Pinpoint the cell where the given text exists, returning its [x, y] midpoint coordinate. 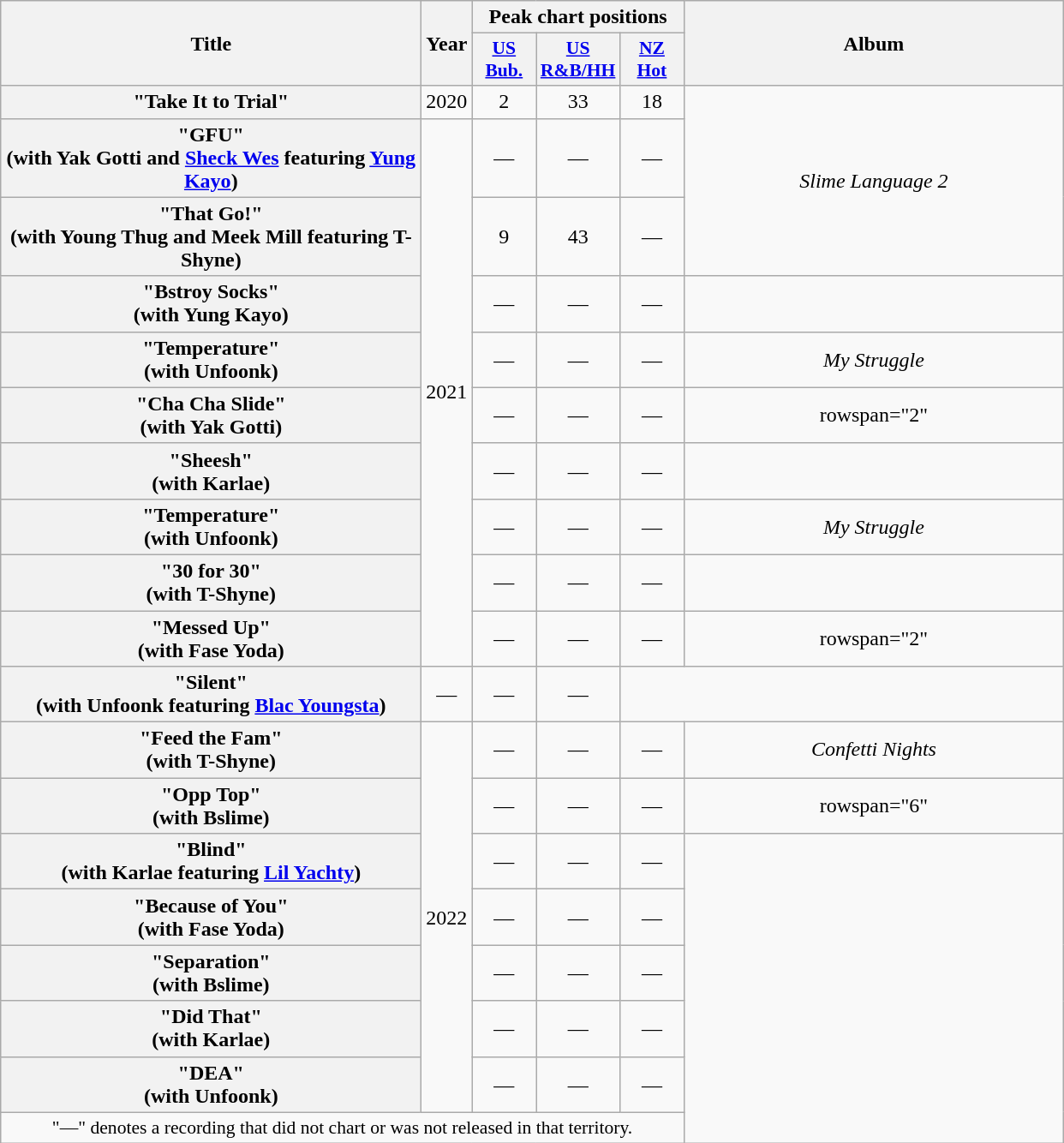
"Sheesh"(with Karlae) [211, 471]
2021 [447, 392]
"Silent"(with Unfoonk featuring Blac Youngsta) [211, 694]
"30 for 30"(with T-Shyne) [211, 583]
"—" denotes a recording that did not chart or was not released in that territory. [343, 1128]
"Cha Cha Slide"(with Yak Gotti) [211, 415]
USBub. [504, 60]
"Take It to Trial" [211, 102]
"Bstroy Socks"(with Yung Kayo) [211, 303]
"Messed Up"(with Fase Yoda) [211, 637]
18 [651, 102]
"Blind"(with Karlae featuring Lil Yachty) [211, 862]
2 [504, 102]
2020 [447, 102]
NZHot [651, 60]
"That Go!"(with Young Thug and Meek Mill featuring T-Shyne) [211, 236]
USR&B/HH [578, 60]
Year [447, 43]
43 [578, 236]
2022 [447, 917]
9 [504, 236]
"Feed the Fam"(with T-Shyne) [211, 751]
Title [211, 43]
rowspan="6" [874, 805]
Album [874, 43]
"Opp Top"(with Bslime) [211, 805]
"Separation"(with Bslime) [211, 973]
Slime Language 2 [874, 181]
Peak chart positions [578, 17]
Confetti Nights [874, 751]
"Did That"(with Karlae) [211, 1028]
"DEA"(with Unfoonk) [211, 1085]
33 [578, 102]
"Because of You"(with Fase Yoda) [211, 917]
"GFU"(with Yak Gotti and Sheck Wes featuring Yung Kayo) [211, 158]
